Identify which cell holds the provided text, then report its (x, y) central coordinate. 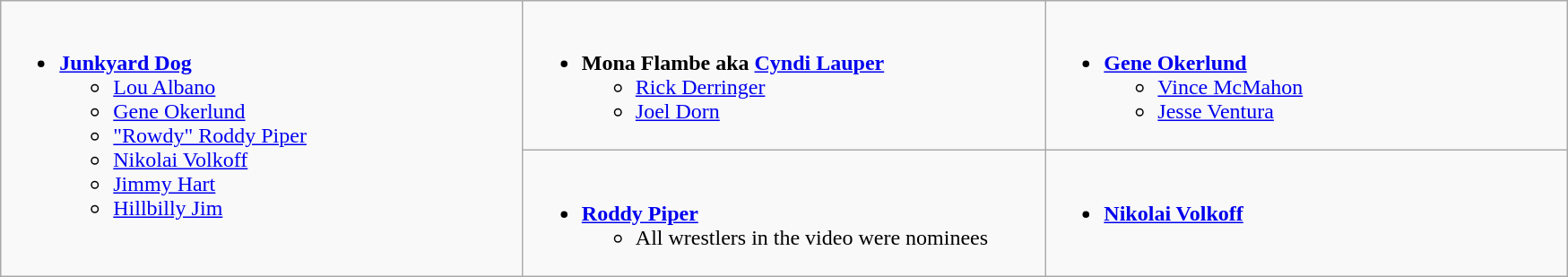
Gene OkerlundVince McMahonJesse Ventura (1307, 75)
Roddy PiperAll wrestlers in the video were nominees (784, 213)
Junkyard DogLou AlbanoGene Okerlund"Rowdy" Roddy PiperNikolai VolkoffJimmy HartHillbilly Jim (262, 138)
Mona Flambe aka Cyndi LauperRick DerringerJoel Dorn (784, 75)
Nikolai Volkoff (1307, 213)
